For the text-containing cell, return its midpoint in [x, y] coordinate format. 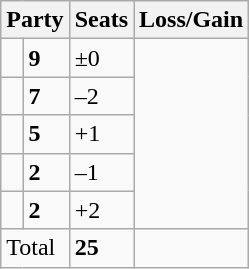
Party [35, 20]
Total [35, 248]
–1 [101, 172]
+2 [101, 210]
5 [46, 134]
–2 [101, 96]
25 [101, 248]
±0 [101, 58]
7 [46, 96]
Loss/Gain [192, 20]
9 [46, 58]
Seats [101, 20]
+1 [101, 134]
